Determine the (X, Y) coordinate at the center of the cell enclosing the given text.  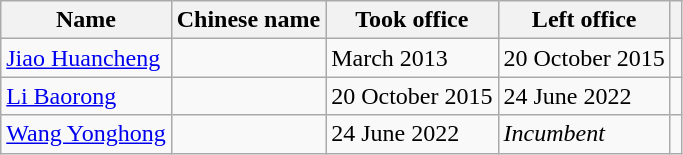
Left office (584, 20)
March 2013 (412, 58)
Chinese name (248, 20)
Name (86, 20)
Li Baorong (86, 96)
Took office (412, 20)
Wang Yonghong (86, 134)
Jiao Huancheng (86, 58)
Incumbent (584, 134)
